Detect which cell encompasses the target text, then output its (X, Y) center coordinate. 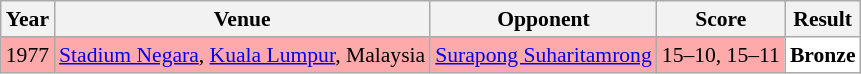
Venue (242, 19)
Score (721, 19)
1977 (28, 55)
Result (823, 19)
Surapong Suharitamrong (544, 55)
Stadium Negara, Kuala Lumpur, Malaysia (242, 55)
15–10, 15–11 (721, 55)
Bronze (823, 55)
Opponent (544, 19)
Year (28, 19)
